Determine the [x, y] coordinate at the center of the cell enclosing the given text.  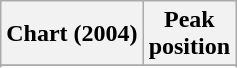
Chart (2004) [72, 34]
Peakposition [189, 34]
